Output the (x, y) coordinate of the center of the cell containing the given text.  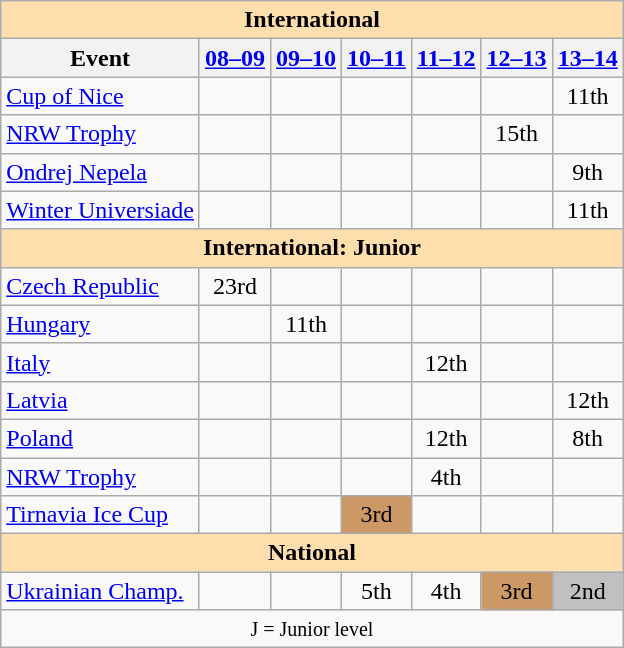
13–14 (588, 58)
09–10 (306, 58)
5th (377, 591)
Poland (100, 438)
Tirnavia Ice Cup (100, 515)
Winter Universiade (100, 210)
Event (100, 58)
10–11 (377, 58)
International (312, 20)
8th (588, 438)
Hungary (100, 324)
08–09 (234, 58)
Ukrainian Champ. (100, 591)
11–12 (446, 58)
Cup of Nice (100, 96)
National (312, 553)
Italy (100, 362)
Latvia (100, 400)
12–13 (516, 58)
Czech Republic (100, 286)
15th (516, 134)
International: Junior (312, 248)
2nd (588, 591)
J = Junior level (312, 629)
Ondrej Nepela (100, 172)
9th (588, 172)
23rd (234, 286)
